Output the (X, Y) coordinate of the center of the cell containing the given text.  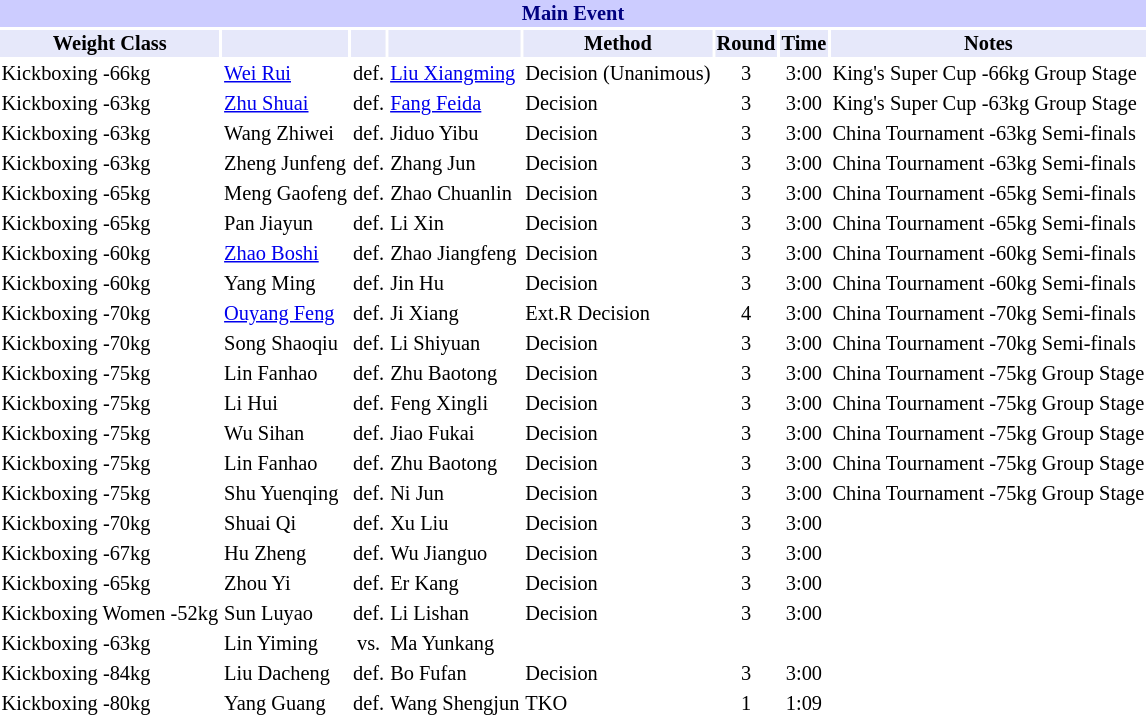
Time (804, 44)
Xu Liu (455, 524)
Ouyang Feng (286, 314)
Jiduo Yibu (455, 134)
Zhang Jun (455, 164)
Wei Rui (286, 74)
King's Super Cup -63kg Group Stage (988, 104)
Yang Ming (286, 284)
vs. (368, 644)
Lin Yiming (286, 644)
Bo Fufan (455, 674)
Li Shiyuan (455, 344)
Zhou Yi (286, 584)
Decision (Unanimous) (618, 74)
Method (618, 44)
Jiao Fukai (455, 434)
Zhu Shuai (286, 104)
Liu Xiangming (455, 74)
Kickboxing -84kg (110, 674)
Shu Yuenqing (286, 494)
Jin Hu (455, 284)
Er Kang (455, 584)
Notes (988, 44)
Ma Yunkang (455, 644)
Zhao Boshi (286, 254)
Ext.R Decision (618, 314)
Li Lishan (455, 614)
King's Super Cup -66kg Group Stage (988, 74)
Song Shaoqiu (286, 344)
Liu Dacheng (286, 674)
Kickboxing -66kg (110, 74)
Wang Zhiwei (286, 134)
Hu Zheng (286, 554)
Fang Feida (455, 104)
Ji Xiang (455, 314)
Shuai Qi (286, 524)
4 (746, 314)
Kickboxing -67kg (110, 554)
Round (746, 44)
Zhao Jiangfeng (455, 254)
Wu Jianguo (455, 554)
Sun Luyao (286, 614)
Zheng Junfeng (286, 164)
Kickboxing Women -52kg (110, 614)
Feng Xingli (455, 404)
Weight Class (110, 44)
Wu Sihan (286, 434)
Ni Jun (455, 494)
Meng Gaofeng (286, 194)
Zhao Chuanlin (455, 194)
Main Event (573, 14)
Pan Jiayun (286, 224)
Li Hui (286, 404)
Li Xin (455, 224)
